Determine the (x, y) coordinate at the center of the cell enclosing the given text.  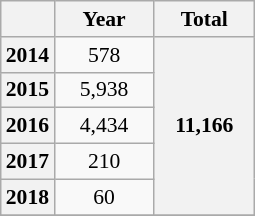
2015 (28, 90)
2017 (28, 162)
Year (104, 19)
4,434 (104, 126)
5,938 (104, 90)
Total (204, 19)
60 (104, 197)
2014 (28, 55)
578 (104, 55)
11,166 (204, 126)
2018 (28, 197)
210 (104, 162)
2016 (28, 126)
